Search for the cell housing the specified text and yield its (x, y) center coordinate. 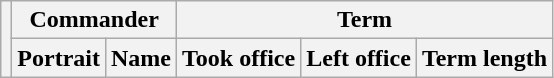
Name (140, 58)
Term (365, 20)
Term length (484, 58)
Left office (359, 58)
Commander (94, 20)
Portrait (59, 58)
Took office (239, 58)
